Determine the [x, y] coordinate at the center of the cell enclosing the given text.  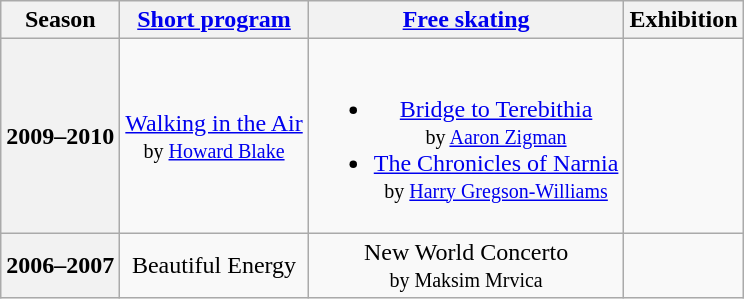
Bridge to Terebithia by Aaron ZigmanThe Chronicles of Narnia by Harry Gregson-Williams [466, 136]
Beautiful Energy [214, 266]
New World Concerto by Maksim Mrvica [466, 266]
Season [60, 20]
Exhibition [684, 20]
2006–2007 [60, 266]
Free skating [466, 20]
2009–2010 [60, 136]
Short program [214, 20]
Walking in the Air by Howard Blake [214, 136]
